Return (x, y) of the center of cell containing provided text 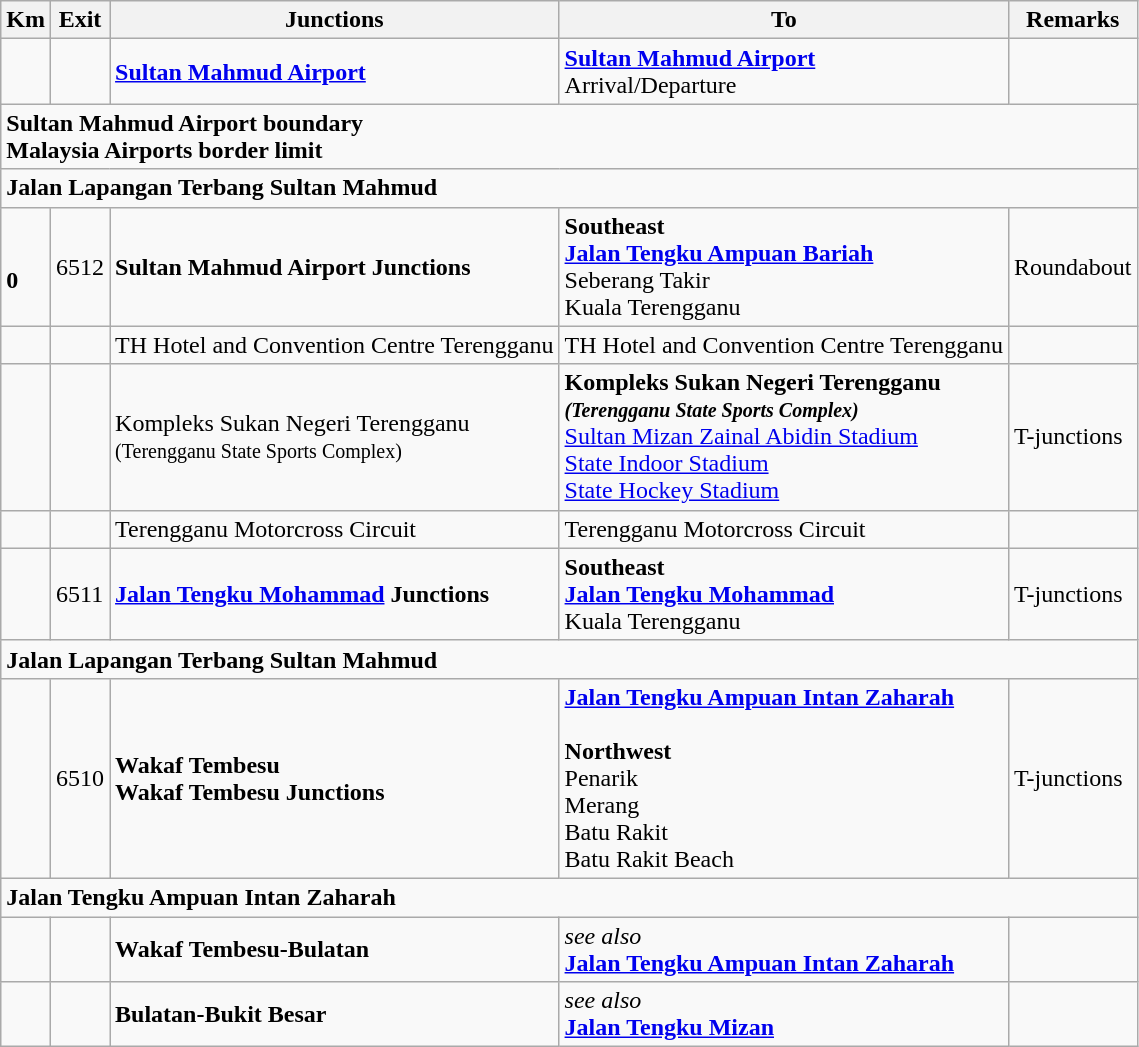
6510 (80, 778)
Kompleks Sukan Negeri Terengganu(Terengganu State Sports Complex)Sultan Mizan Zainal Abidin StadiumState Indoor StadiumState Hockey Stadium (784, 437)
0 (26, 266)
Sultan Mahmud Airport (335, 72)
Km (26, 20)
Sultan Mahmud Airport boundaryMalaysia Airports border limit (569, 136)
To (784, 20)
Remarks (1073, 20)
see also Jalan Tengku Ampuan Intan Zaharah (784, 948)
Sultan Mahmud Airport Arrival/Departure (784, 72)
Sultan Mahmud Airport Junctions (335, 266)
Bulatan-Bukit Besar (335, 1014)
Jalan Tengku Ampuan Intan Zaharah (569, 897)
Roundabout (1073, 266)
Southeast Jalan Tengku Ampuan Bariah Seberang Takir Kuala Terengganu (784, 266)
Jalan Tengku Ampuan Intan ZaharahNorthwest Penarik Merang Batu Rakit Batu Rakit Beach (784, 778)
Exit (80, 20)
Junctions (335, 20)
Wakaf TembesuWakaf Tembesu Junctions (335, 778)
6511 (80, 594)
Jalan Tengku Mohammad Junctions (335, 594)
Kompleks Sukan Negeri Terengganu(Terengganu State Sports Complex) (335, 437)
6512 (80, 266)
Southeast Jalan Tengku Mohammad Kuala Terengganu (784, 594)
Wakaf Tembesu-Bulatan (335, 948)
see also Jalan Tengku Mizan (784, 1014)
